Return [x, y] of the center of cell containing provided text 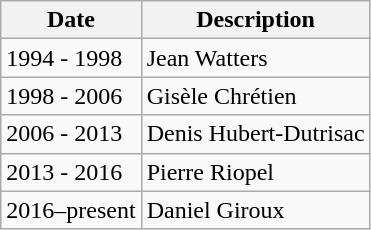
2006 - 2013 [71, 134]
Description [256, 20]
2016–present [71, 210]
Jean Watters [256, 58]
1994 - 1998 [71, 58]
Denis Hubert-Dutrisac [256, 134]
Daniel Giroux [256, 210]
Date [71, 20]
1998 - 2006 [71, 96]
Pierre Riopel [256, 172]
Gisèle Chrétien [256, 96]
2013 - 2016 [71, 172]
